Scan for the cell matching the given text and deliver its [x, y] coordinate at center. 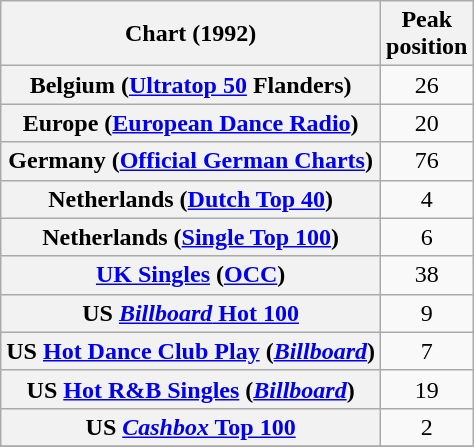
Europe (European Dance Radio) [191, 123]
9 [427, 313]
76 [427, 161]
19 [427, 389]
Peakposition [427, 34]
Chart (1992) [191, 34]
7 [427, 351]
Belgium (Ultratop 50 Flanders) [191, 85]
Netherlands (Single Top 100) [191, 237]
US Hot Dance Club Play (Billboard) [191, 351]
4 [427, 199]
Netherlands (Dutch Top 40) [191, 199]
Germany (Official German Charts) [191, 161]
26 [427, 85]
2 [427, 427]
6 [427, 237]
US Cashbox Top 100 [191, 427]
US Hot R&B Singles (Billboard) [191, 389]
20 [427, 123]
UK Singles (OCC) [191, 275]
38 [427, 275]
US Billboard Hot 100 [191, 313]
